Pinpoint the cell where the given text exists, returning its [x, y] midpoint coordinate. 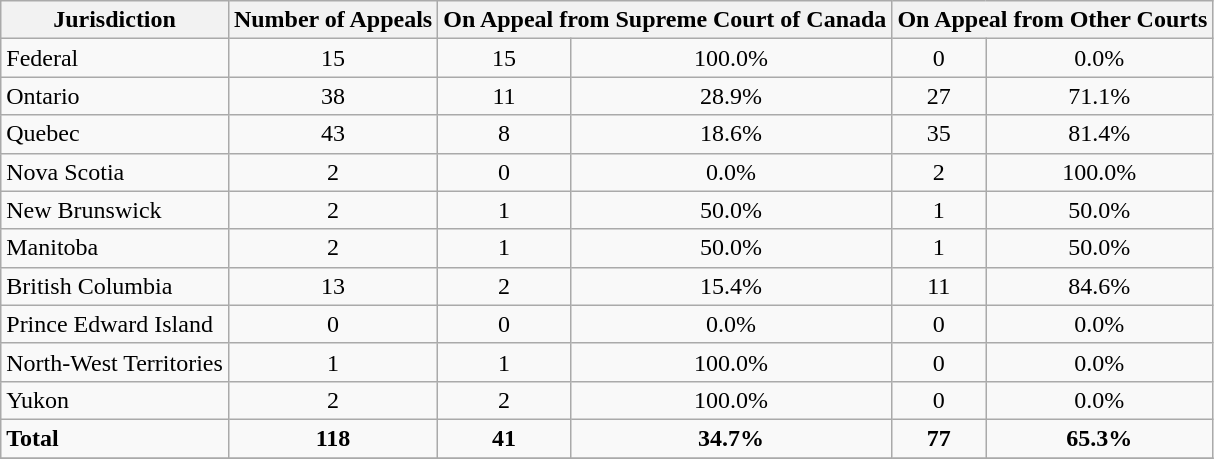
Number of Appeals [332, 20]
118 [332, 438]
New Brunswick [115, 210]
81.4% [1100, 134]
Federal [115, 58]
On Appeal from Other Courts [1052, 20]
18.6% [731, 134]
35 [939, 134]
43 [332, 134]
84.6% [1100, 286]
Manitoba [115, 248]
British Columbia [115, 286]
Quebec [115, 134]
8 [504, 134]
34.7% [731, 438]
Jurisdiction [115, 20]
41 [504, 438]
15.4% [731, 286]
27 [939, 96]
Ontario [115, 96]
38 [332, 96]
Yukon [115, 400]
Total [115, 438]
77 [939, 438]
Nova Scotia [115, 172]
13 [332, 286]
North-West Territories [115, 362]
65.3% [1100, 438]
Prince Edward Island [115, 324]
28.9% [731, 96]
On Appeal from Supreme Court of Canada [665, 20]
71.1% [1100, 96]
